Extract the [x, y] coordinate from the center of the cell holding the provided text.  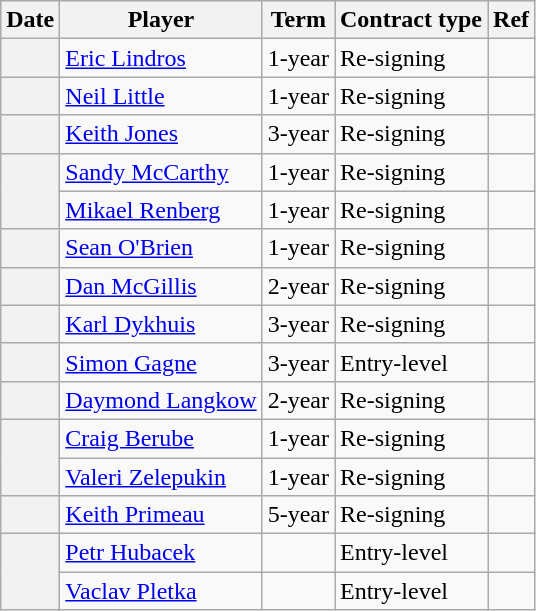
Daymond Langkow [161, 400]
Karl Dykhuis [161, 324]
Keith Jones [161, 134]
Sean O'Brien [161, 248]
Simon Gagne [161, 362]
Contract type [410, 20]
5-year [298, 515]
Mikael Renberg [161, 210]
Ref [512, 20]
Sandy McCarthy [161, 172]
Craig Berube [161, 438]
Dan McGillis [161, 286]
Vaclav Pletka [161, 591]
Keith Primeau [161, 515]
Term [298, 20]
Eric Lindros [161, 58]
Neil Little [161, 96]
Player [161, 20]
Valeri Zelepukin [161, 477]
Date [30, 20]
Petr Hubacek [161, 553]
